Pinpoint the cell where the given text exists, returning its [X, Y] midpoint coordinate. 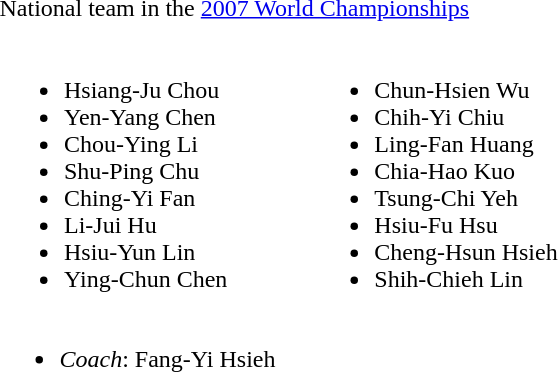
Hsiang-Ju ChouYen-Yang ChenChou-Ying LiShu-Ping ChuChing-Yi FanLi-Jui HuHsiu-Yun LinYing-Chun Chen [115, 171]
